For the text-containing cell, return its midpoint in (x, y) coordinate format. 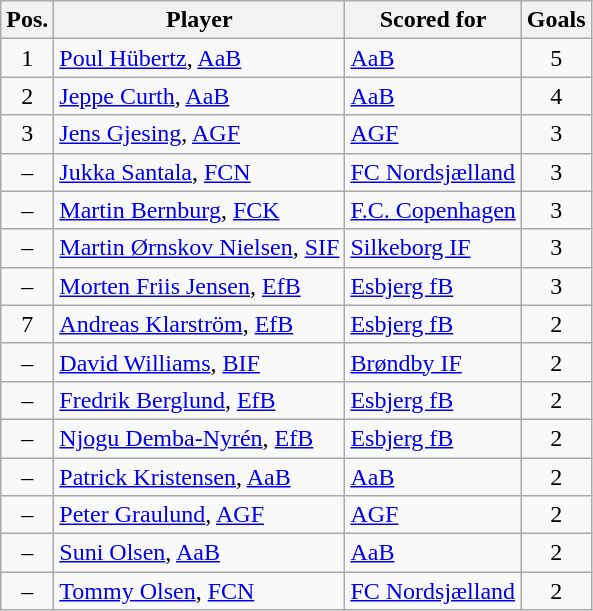
Poul Hübertz, AaB (200, 58)
Brøndby IF (433, 362)
Peter Graulund, AGF (200, 515)
Suni Olsen, AaB (200, 553)
Njogu Demba-Nyrén, EfB (200, 438)
5 (556, 58)
Goals (556, 20)
4 (556, 96)
7 (28, 324)
Andreas Klarström, EfB (200, 324)
Fredrik Berglund, EfB (200, 400)
Jens Gjesing, AGF (200, 134)
Tommy Olsen, FCN (200, 591)
Silkeborg IF (433, 248)
Jukka Santala, FCN (200, 172)
Morten Friis Jensen, EfB (200, 286)
1 (28, 58)
Martin Bernburg, FCK (200, 210)
Pos. (28, 20)
Martin Ørnskov Nielsen, SIF (200, 248)
Player (200, 20)
David Williams, BIF (200, 362)
Scored for (433, 20)
F.C. Copenhagen (433, 210)
Patrick Kristensen, AaB (200, 477)
Jeppe Curth, AaB (200, 96)
